Output the [X, Y] coordinate of the center of the cell containing the given text.  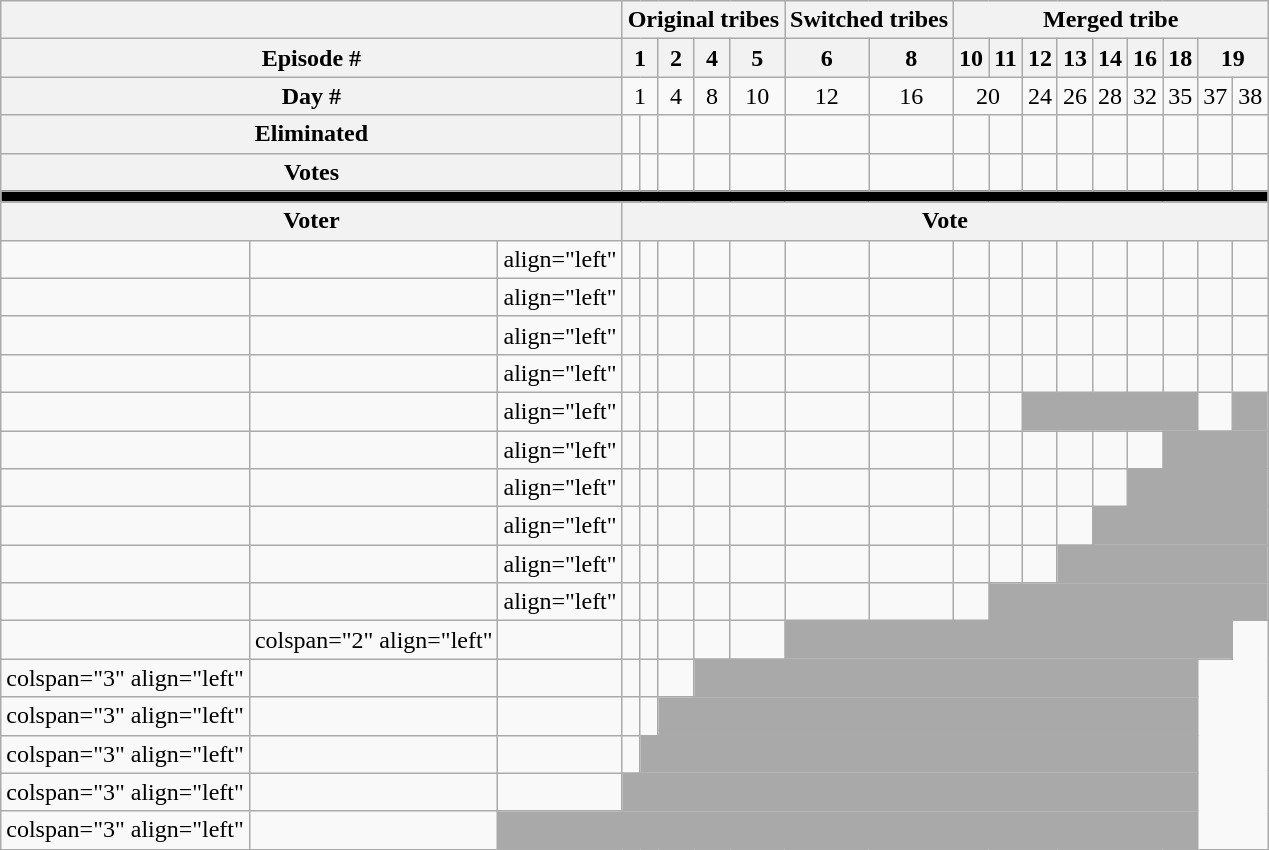
colspan="2" align="left" [374, 640]
Day # [312, 96]
18 [1180, 58]
14 [1110, 58]
24 [1040, 96]
26 [1074, 96]
28 [1110, 96]
37 [1216, 96]
35 [1180, 96]
5 [758, 58]
Voter [312, 221]
Merged tribe [1111, 20]
13 [1074, 58]
38 [1250, 96]
20 [988, 96]
Eliminated [312, 134]
Episode # [312, 58]
Switched tribes [870, 20]
Votes [312, 172]
Original tribes [703, 20]
Vote [945, 221]
19 [1233, 58]
6 [828, 58]
11 [1006, 58]
32 [1146, 96]
2 [676, 58]
